Pinpoint the cell where the given text exists, returning its (X, Y) midpoint coordinate. 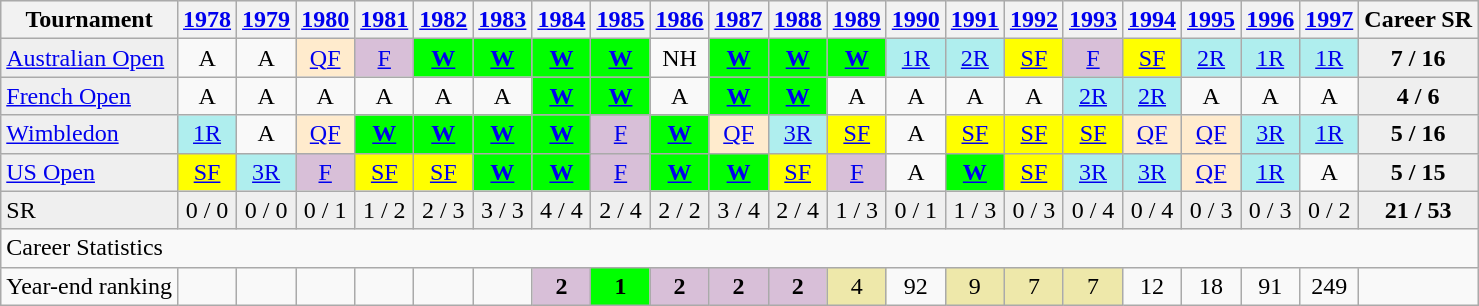
1993 (1092, 20)
4 (856, 286)
NH (680, 58)
2 / 2 (680, 210)
1980 (326, 20)
1983 (502, 20)
3 / 3 (502, 210)
1 / 2 (384, 210)
Career Statistics (740, 248)
1 (620, 286)
1997 (1330, 20)
1982 (444, 20)
1994 (1152, 20)
7 / 16 (1418, 58)
4 / 6 (1418, 96)
21 / 53 (1418, 210)
1978 (208, 20)
1979 (266, 20)
Wimbledon (90, 134)
5 / 15 (1418, 172)
US Open (90, 172)
1984 (562, 20)
1992 (1034, 20)
Tournament (90, 20)
4 / 4 (562, 210)
1987 (738, 20)
12 (1152, 286)
1991 (974, 20)
2 / 3 (444, 210)
Career SR (1418, 20)
3 / 4 (738, 210)
1981 (384, 20)
1988 (798, 20)
1995 (1212, 20)
1986 (680, 20)
French Open (90, 96)
1985 (620, 20)
18 (1212, 286)
SR (90, 210)
5 / 16 (1418, 134)
Australian Open (90, 58)
0 / 2 (1330, 210)
1990 (916, 20)
1989 (856, 20)
1996 (1270, 20)
249 (1330, 286)
92 (916, 286)
9 (974, 286)
91 (1270, 286)
Year-end ranking (90, 286)
